For the text-containing cell, return its midpoint in (x, y) coordinate format. 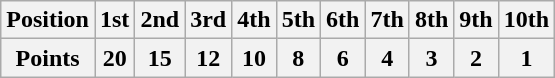
Points (48, 58)
8 (298, 58)
20 (114, 58)
6 (343, 58)
15 (160, 58)
4 (387, 58)
5th (298, 20)
3 (431, 58)
3rd (208, 20)
1 (526, 58)
10 (254, 58)
7th (387, 20)
9th (476, 20)
6th (343, 20)
2 (476, 58)
8th (431, 20)
4th (254, 20)
10th (526, 20)
12 (208, 58)
2nd (160, 20)
Position (48, 20)
1st (114, 20)
